Locate the cell with the specified text and output its [X, Y] center coordinate. 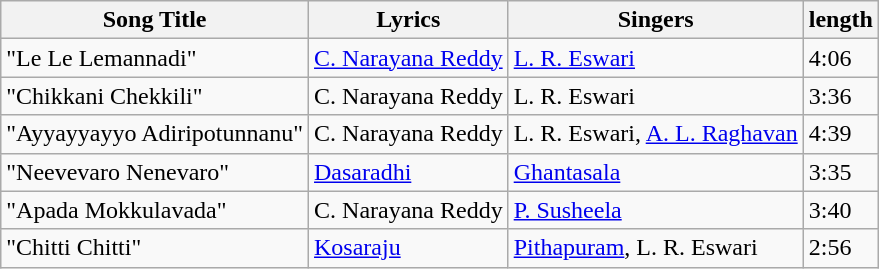
Song Title [155, 20]
Kosaraju [409, 248]
4:06 [840, 58]
"Chitti Chitti" [155, 248]
P. Susheela [656, 210]
"Chikkani Chekkili" [155, 96]
"Neevevaro Nenevaro" [155, 172]
Dasaradhi [409, 172]
3:36 [840, 96]
"Ayyayyayyo Adiripotunnanu" [155, 134]
2:56 [840, 248]
Pithapuram, L. R. Eswari [656, 248]
"Apada Mokkulavada" [155, 210]
4:39 [840, 134]
length [840, 20]
L. R. Eswari, A. L. Raghavan [656, 134]
3:35 [840, 172]
Lyrics [409, 20]
"Le Le Lemannadi" [155, 58]
Ghantasala [656, 172]
Singers [656, 20]
3:40 [840, 210]
